Identify which cell holds the provided text, then report its [x, y] central coordinate. 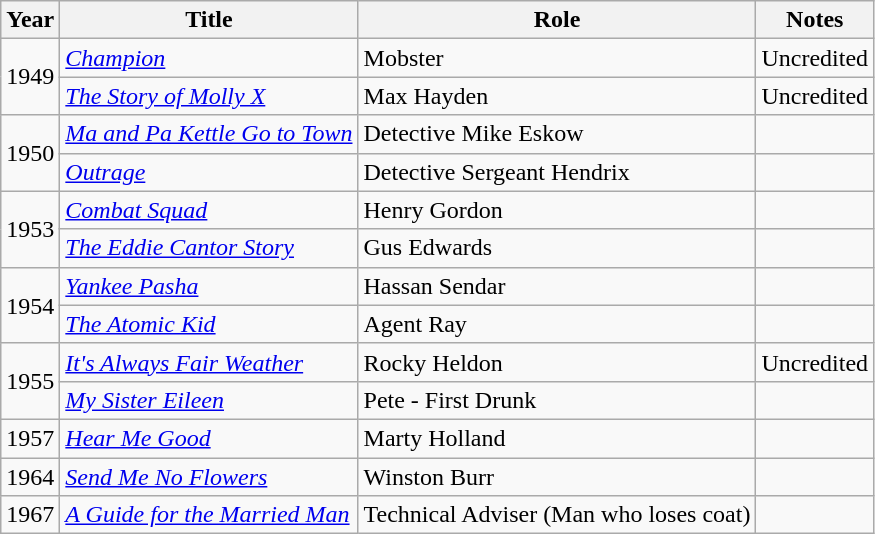
1964 [30, 477]
My Sister Eileen [209, 400]
1967 [30, 515]
Year [30, 20]
Marty Holland [557, 438]
The Eddie Cantor Story [209, 248]
Hassan Sendar [557, 286]
It's Always Fair Weather [209, 362]
Detective Mike Eskow [557, 134]
Rocky Heldon [557, 362]
Agent Ray [557, 324]
Max Hayden [557, 96]
1949 [30, 77]
Detective Sergeant Hendrix [557, 172]
1953 [30, 229]
Combat Squad [209, 210]
A Guide for the Married Man [209, 515]
Title [209, 20]
1954 [30, 305]
Ma and Pa Kettle Go to Town [209, 134]
Notes [815, 20]
Yankee Pasha [209, 286]
1950 [30, 153]
The Story of Molly X [209, 96]
1955 [30, 381]
Winston Burr [557, 477]
Outrage [209, 172]
Send Me No Flowers [209, 477]
Mobster [557, 58]
1957 [30, 438]
Technical Adviser (Man who loses coat) [557, 515]
Champion [209, 58]
Henry Gordon [557, 210]
Gus Edwards [557, 248]
Hear Me Good [209, 438]
Pete - First Drunk [557, 400]
The Atomic Kid [209, 324]
Role [557, 20]
